Detect which cell encompasses the target text, then output its (X, Y) center coordinate. 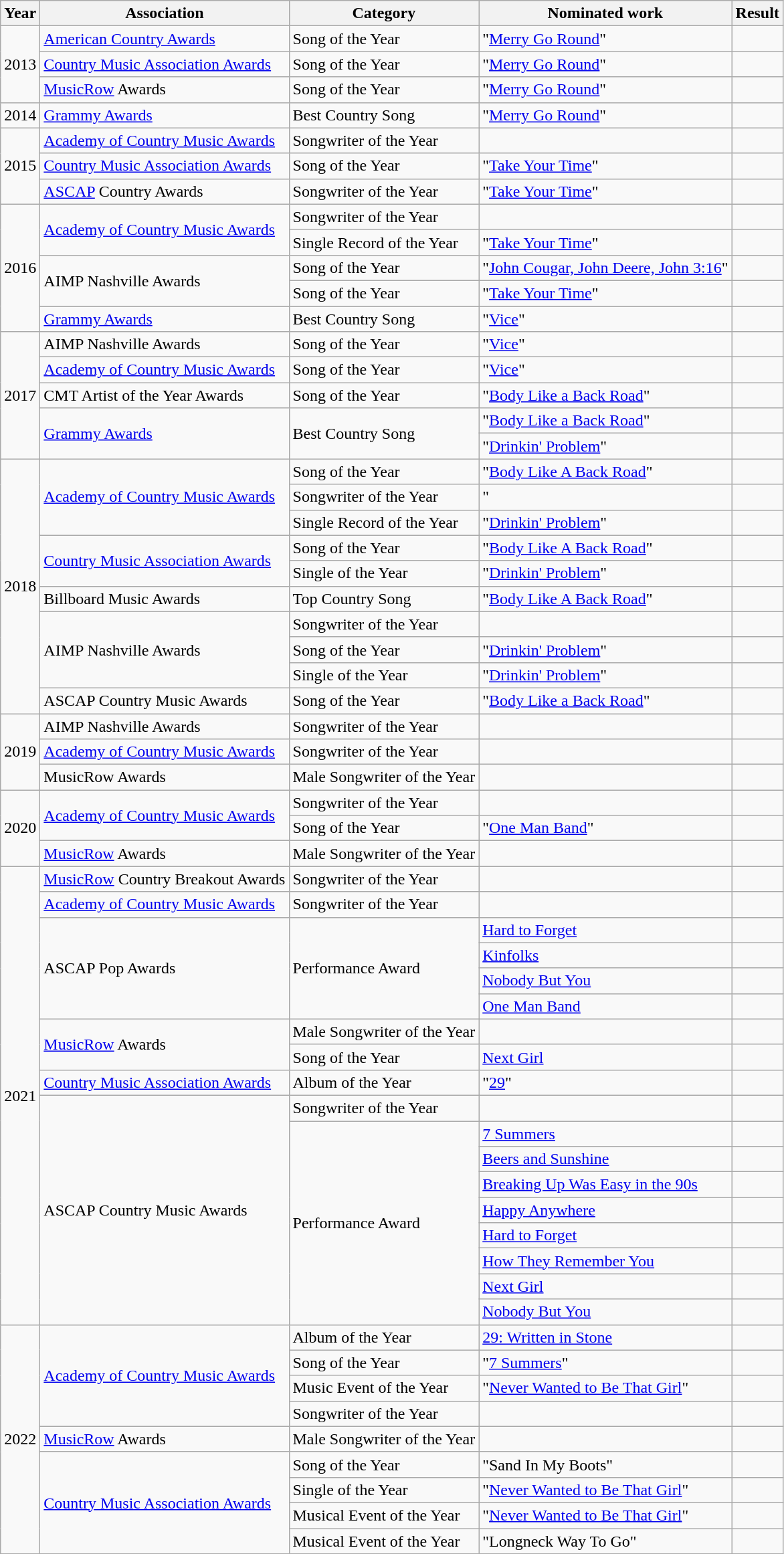
" (605, 497)
Nominated work (605, 13)
"29" (605, 1082)
MusicRow Country Breakout Awards (165, 879)
Result (757, 13)
One Man Band (605, 1006)
Happy Anywhere (605, 1210)
Music Event of the Year (384, 1388)
Billboard Music Awards (165, 599)
2018 (20, 586)
Beers and Sunshine (605, 1159)
Association (165, 13)
"7 Summers" (605, 1363)
CMT Artist of the Year Awards (165, 395)
"One Man Band" (605, 828)
2014 (20, 115)
"John Cougar, John Deere, John 3:16" (605, 268)
Breaking Up Was Easy in the 90s (605, 1185)
2015 (20, 166)
American Country Awards (165, 39)
2021 (20, 1096)
2013 (20, 64)
7 Summers (605, 1134)
2019 (20, 751)
ASCAP Country Awards (165, 191)
2022 (20, 1440)
Top Country Song (384, 599)
ASCAP Pop Awards (165, 968)
2016 (20, 268)
Kinfolks (605, 955)
How They Remember You (605, 1261)
2020 (20, 828)
Category (384, 13)
"Longneck Way To Go" (605, 1541)
Year (20, 13)
"Sand In My Boots" (605, 1464)
2017 (20, 395)
29: Written in Stone (605, 1337)
